Provide the (x, y) coordinate of the cell's center where the given text is located.  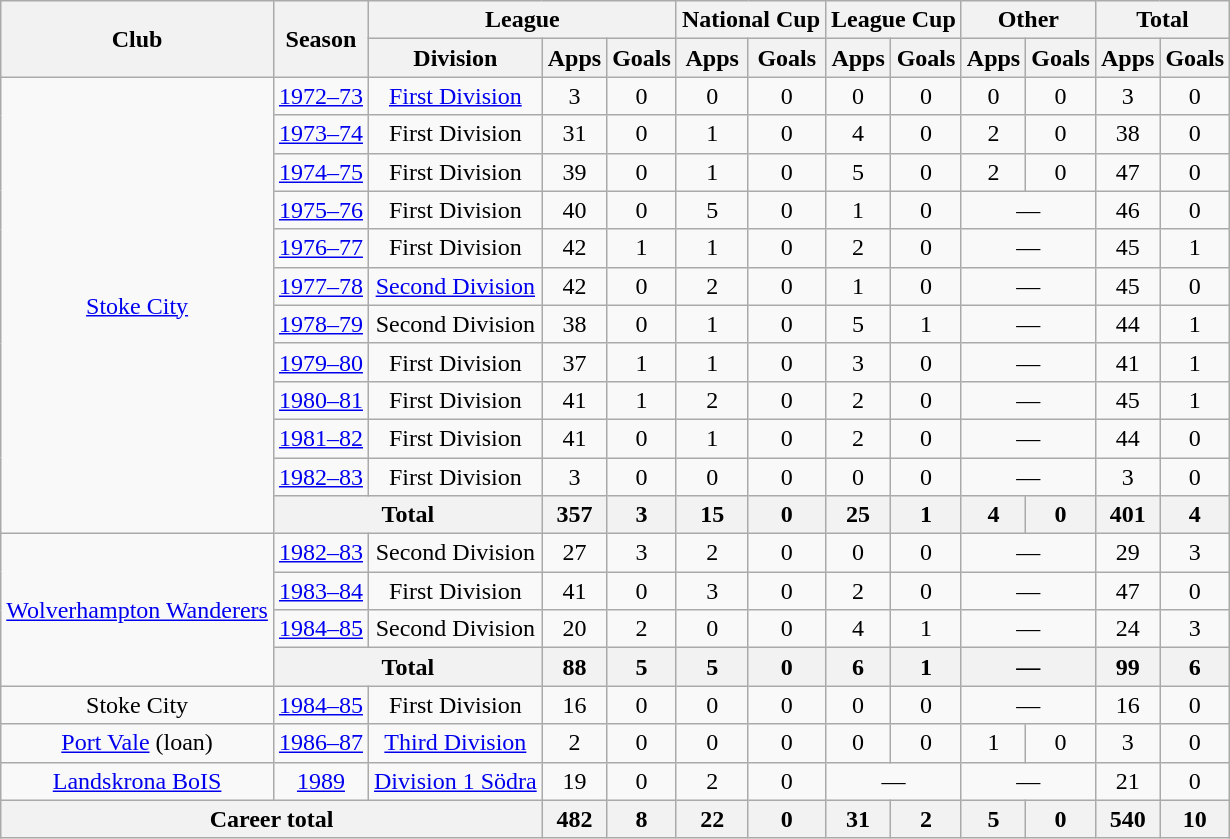
1975–76 (320, 210)
15 (712, 515)
Wolverhampton Wanderers (138, 610)
540 (1127, 819)
1986–87 (320, 743)
482 (574, 819)
Club (138, 39)
Division 1 Södra (455, 781)
1977–78 (320, 286)
1979–80 (320, 362)
Division (455, 58)
20 (574, 629)
99 (1127, 667)
19 (574, 781)
1989 (320, 781)
1976–77 (320, 248)
1983–84 (320, 591)
Career total (272, 819)
24 (1127, 629)
1972–73 (320, 96)
27 (574, 553)
Other (1028, 20)
25 (858, 515)
357 (574, 515)
88 (574, 667)
National Cup (750, 20)
29 (1127, 553)
21 (1127, 781)
1980–81 (320, 400)
League (522, 20)
1973–74 (320, 134)
40 (574, 210)
1978–79 (320, 324)
Season (320, 39)
1974–75 (320, 172)
League Cup (894, 20)
401 (1127, 515)
Third Division (455, 743)
Landskrona BoIS (138, 781)
39 (574, 172)
8 (642, 819)
1981–82 (320, 438)
10 (1195, 819)
37 (574, 362)
Port Vale (loan) (138, 743)
46 (1127, 210)
22 (712, 819)
